Return the [X, Y] coordinate for the center point of the cell that contains the specified text.  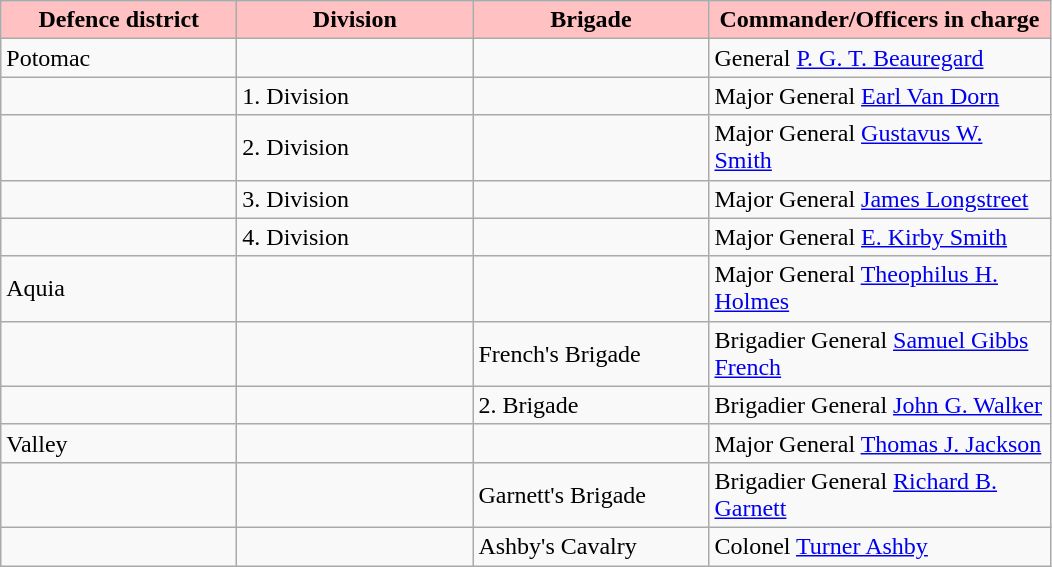
General P. G. T. Beauregard [880, 58]
Brigadier General Samuel Gibbs French [880, 354]
4. Division [355, 237]
Potomac [119, 58]
Garnett's Brigade [591, 494]
Commander/Officers in charge [880, 20]
Major General Earl Van Dorn [880, 96]
Major General James Longstreet [880, 199]
2. Division [355, 148]
French's Brigade [591, 354]
Major General Thomas J. Jackson [880, 443]
Brigade [591, 20]
3. Division [355, 199]
Division [355, 20]
Major General E. Kirby Smith [880, 237]
Major General Theophilus H. Holmes [880, 288]
Aquia [119, 288]
2. Brigade [591, 405]
Defence district [119, 20]
Colonel Turner Ashby [880, 546]
Valley [119, 443]
Ashby's Cavalry [591, 546]
1. Division [355, 96]
Brigadier General Richard B. Garnett [880, 494]
Major General Gustavus W. Smith [880, 148]
Brigadier General John G. Walker [880, 405]
